Extract the [x, y] coordinate from the center of the cell holding the provided text.  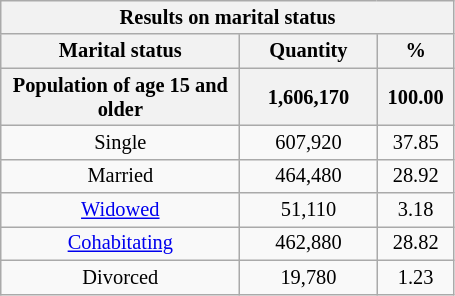
37.85 [416, 142]
28.82 [416, 243]
19,780 [308, 277]
Results on marital status [228, 17]
100.00 [416, 97]
Divorced [120, 277]
3.18 [416, 210]
% [416, 51]
607,920 [308, 142]
Marital status [120, 51]
464,480 [308, 176]
51,110 [308, 210]
28.92 [416, 176]
Single [120, 142]
Cohabitating [120, 243]
Widowed [120, 210]
462,880 [308, 243]
Married [120, 176]
1,606,170 [308, 97]
Population of age 15 and older [120, 97]
Quantity [308, 51]
1.23 [416, 277]
